From the cell containing the given text, extract its center point as (X, Y) coordinate. 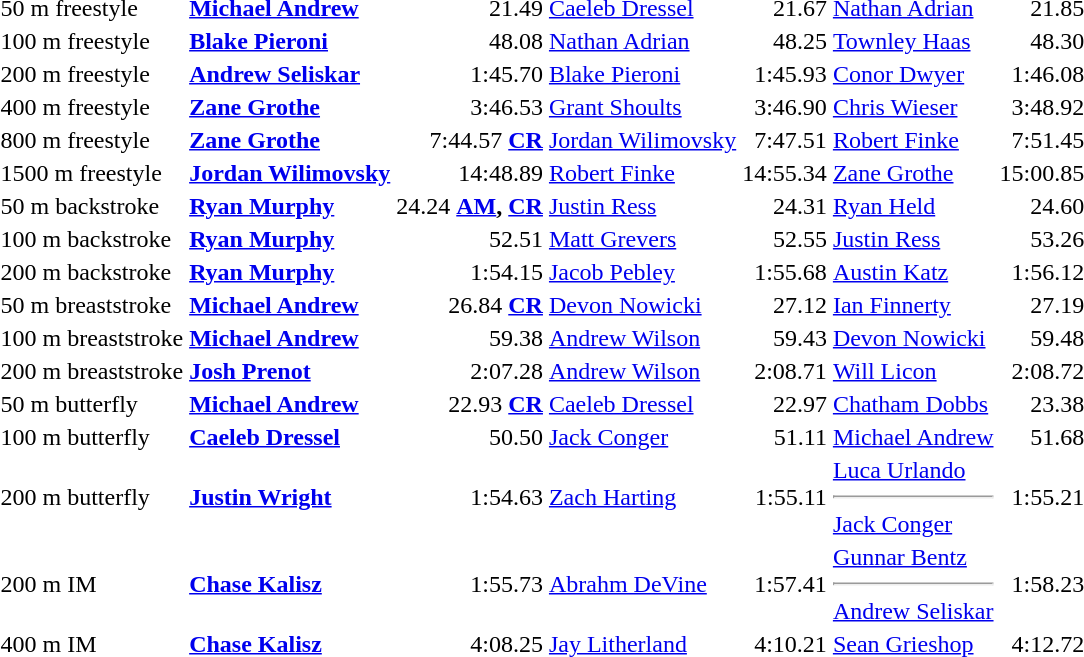
Chase Kalisz (290, 584)
52.51 (470, 239)
1:54.63 (470, 497)
Ian Finnerty (913, 305)
48.08 (470, 41)
14:55.34 (785, 173)
1:57.41 (785, 584)
59.38 (470, 338)
Matt Grevers (642, 239)
1:55.68 (785, 272)
1:45.93 (785, 74)
Austin Katz (913, 272)
Zach Harting (642, 497)
Justin Wright (290, 497)
Chatham Dobbs (913, 404)
22.97 (785, 404)
26.84 CR (470, 305)
1:55.11 (785, 497)
Nathan Adrian (642, 41)
Abrahm DeVine (642, 584)
48.25 (785, 41)
Jack Conger (642, 437)
Andrew Seliskar (290, 74)
50.50 (470, 437)
Chris Wieser (913, 107)
2:08.71 (785, 371)
Conor Dwyer (913, 74)
27.12 (785, 305)
51.11 (785, 437)
Josh Prenot (290, 371)
1:54.15 (470, 272)
22.93 CR (470, 404)
1:45.70 (470, 74)
59.43 (785, 338)
2:07.28 (470, 371)
Luca UrlandoJack Conger (913, 497)
7:44.57 CR (470, 140)
Ryan Held (913, 206)
Gunnar BentzAndrew Seliskar (913, 584)
24.24 AM, CR (470, 206)
Jacob Pebley (642, 272)
1:55.73 (470, 584)
Will Licon (913, 371)
7:47.51 (785, 140)
52.55 (785, 239)
Townley Haas (913, 41)
24.31 (785, 206)
3:46.53 (470, 107)
3:46.90 (785, 107)
Grant Shoults (642, 107)
14:48.89 (470, 173)
